Detect which cell encompasses the target text, then output its (x, y) center coordinate. 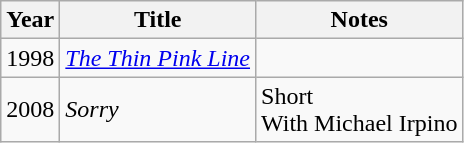
Sorry (158, 110)
ShortWith Michael Irpino (360, 110)
Year (30, 20)
1998 (30, 58)
Title (158, 20)
Notes (360, 20)
The Thin Pink Line (158, 58)
2008 (30, 110)
